For the text-containing cell, return its midpoint in [X, Y] coordinate format. 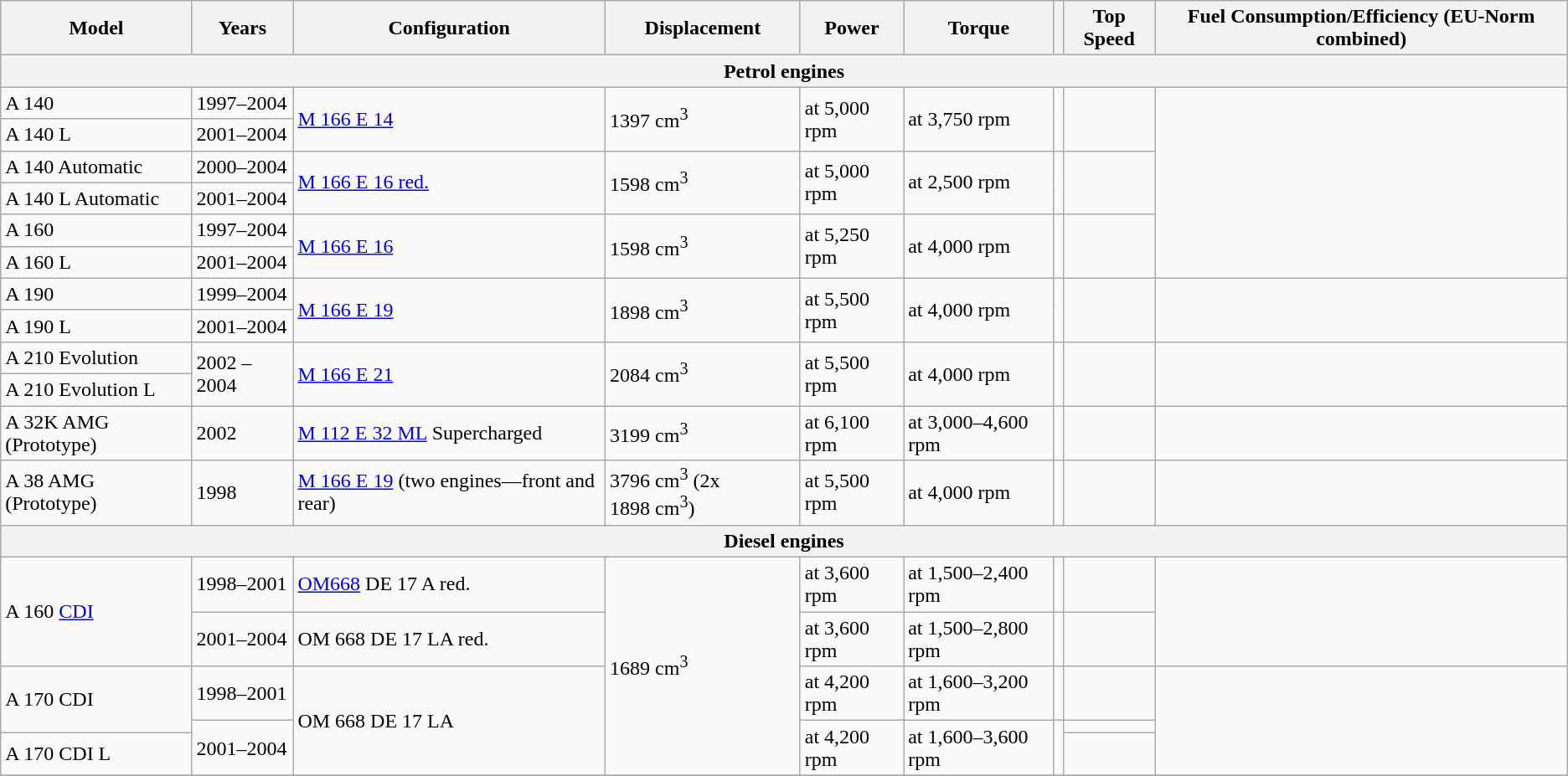
A 170 CDI L [96, 754]
3796 cm3 (2x 1898 cm3) [704, 493]
A 190 L [96, 326]
A 160 CDI [96, 612]
A 210 Evolution [96, 357]
A 210 Evolution L [96, 389]
A 140 Automatic [96, 167]
at 1,600–3,600 rpm [979, 748]
at 3,000–4,600 rpm [979, 432]
Torque [979, 28]
A 160 [96, 230]
M 112 E 32 ML Supercharged [449, 432]
1397 cm3 [704, 119]
A 140 L Automatic [96, 198]
Top Speed [1109, 28]
2002 [243, 432]
2002 – 2004 [243, 373]
Diesel engines [784, 542]
A 170 CDI [96, 700]
at 5,250 rpm [851, 246]
Displacement [704, 28]
2084 cm3 [704, 373]
at 1,600–3,200 rpm [979, 693]
2000–2004 [243, 167]
OM 668 DE 17 LA [449, 721]
1898 cm3 [704, 310]
Fuel Consumption/Efficiency (EU-Norm combined) [1361, 28]
1998 [243, 493]
A 190 [96, 294]
M 166 E 19 [449, 310]
Years [243, 28]
A 38 AMG (Prototype) [96, 493]
1689 cm3 [704, 666]
at 3,750 rpm [979, 119]
at 1,500–2,800 rpm [979, 640]
Power [851, 28]
M 166 E 19 (two engines—front and rear) [449, 493]
at 1,500–2,400 rpm [979, 584]
Configuration [449, 28]
M 166 E 16 red. [449, 182]
at 2,500 rpm [979, 182]
OM 668 DE 17 LA red. [449, 640]
3199 cm3 [704, 432]
Model [96, 28]
M 166 E 14 [449, 119]
1999–2004 [243, 294]
A 32K AMG (Prototype) [96, 432]
A 160 L [96, 262]
A 140 L [96, 135]
Petrol engines [784, 71]
at 6,100 rpm [851, 432]
A 140 [96, 103]
OM668 DE 17 A red. [449, 584]
M 166 E 16 [449, 246]
M 166 E 21 [449, 373]
